Detect which cell encompasses the target text, then output its [X, Y] center coordinate. 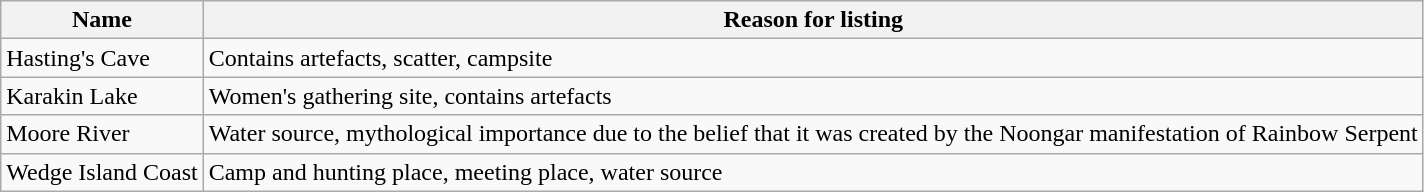
Water source, mythological importance due to the belief that it was created by the Noongar manifestation of Rainbow Serpent [813, 134]
Name [102, 20]
Wedge Island Coast [102, 172]
Karakin Lake [102, 96]
Reason for listing [813, 20]
Moore River [102, 134]
Camp and hunting place, meeting place, water source [813, 172]
Hasting's Cave [102, 58]
Contains artefacts, scatter, campsite [813, 58]
Women's gathering site, contains artefacts [813, 96]
